For the text-containing cell, return its midpoint in (x, y) coordinate format. 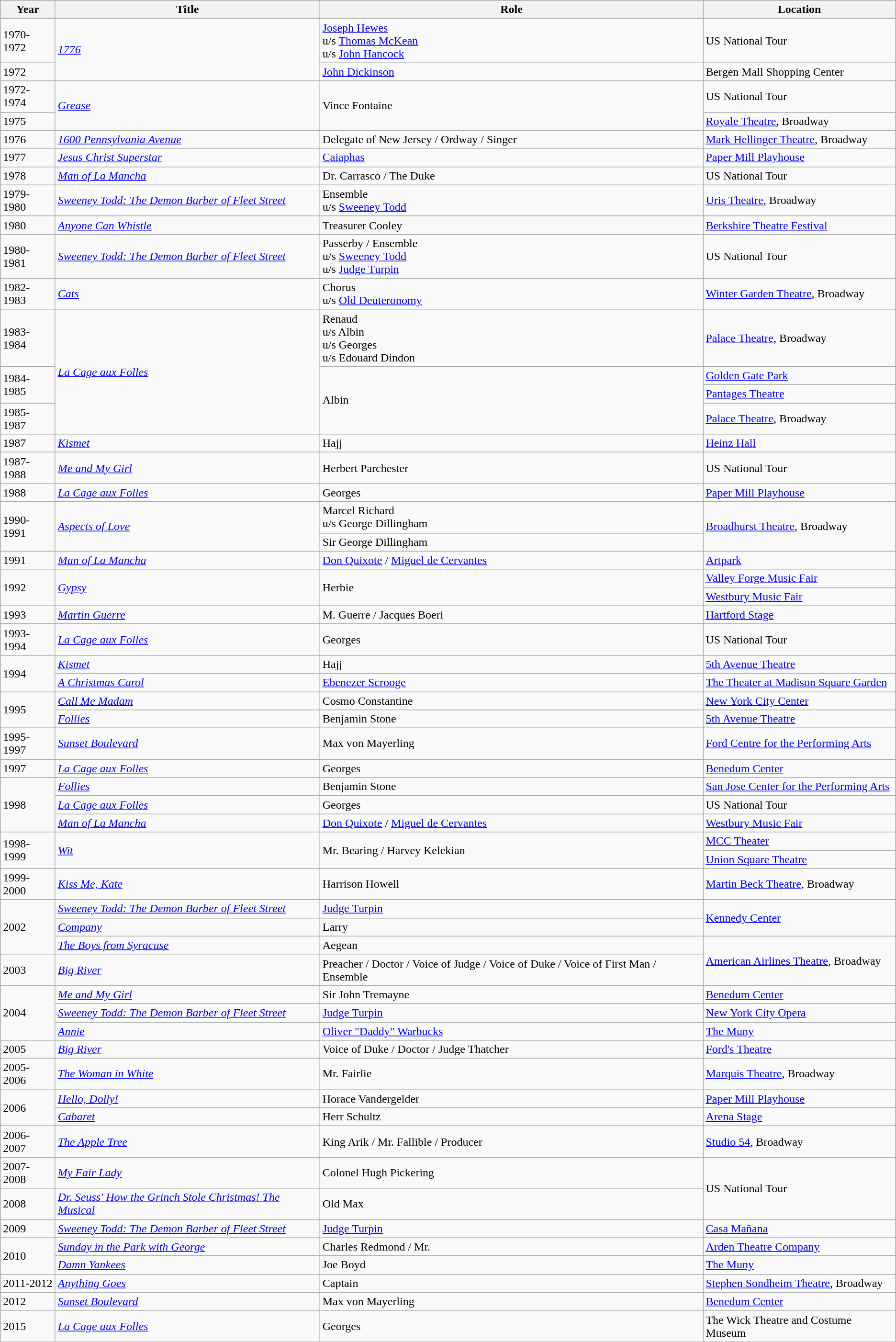
Renaudu/s Albinu/s Georgesu/s Edouard Dindon (511, 338)
1776 (188, 50)
Aegean (511, 945)
2002 (28, 927)
Ford's Theatre (799, 1049)
Annie (188, 1031)
1980-1981 (28, 256)
1980 (28, 225)
Gypsy (188, 587)
Anything Goes (188, 1283)
2006-2007 (28, 1141)
1978 (28, 176)
Preacher / Doctor / Voice of Judge / Voice of Duke / Voice of First Man / Ensemble (511, 970)
1979-1980 (28, 200)
Ford Centre for the Performing Arts (799, 744)
Sunday in the Park with George (188, 1247)
Colonel Hugh Pickering (511, 1173)
Role (511, 10)
1976 (28, 139)
Mr. Fairlie (511, 1074)
Stephen Sondheim Theatre, Broadway (799, 1283)
The Woman in White (188, 1074)
2006 (28, 1108)
Company (188, 927)
Albin (511, 400)
Horace Vandergelder (511, 1099)
Kennedy Center (799, 918)
Dr. Carrasco / The Duke (511, 176)
Treasurer Cooley (511, 225)
Larry (511, 927)
Charles Redmond / Mr. (511, 1247)
2010 (28, 1256)
Cats (188, 294)
Chorusu/s Old Deuteronomy (511, 294)
Mark Hellinger Theatre, Broadway (799, 139)
Studio 54, Broadway (799, 1141)
Passerby / Ensembleu/s Sweeney Toddu/s Judge Turpin (511, 256)
Joe Boyd (511, 1265)
Hello, Dolly! (188, 1099)
1997 (28, 768)
New York City Center (799, 700)
The Theater at Madison Square Garden (799, 682)
Joseph Hewesu/s Thomas McKeanu/s John Hancock (511, 41)
Valley Forge Music Fair (799, 578)
Old Max (511, 1204)
Voice of Duke / Doctor / Judge Thatcher (511, 1049)
Ensembleu/s Sweeney Todd (511, 200)
2015 (28, 1326)
Delegate of New Jersey / Ordway / Singer (511, 139)
1992 (28, 587)
1975 (28, 121)
Sir John Tremayne (511, 994)
1983-1984 (28, 338)
Mr. Bearing / Harvey Kelekian (511, 850)
M. Guerre / Jacques Boeri (511, 615)
Oliver "Daddy" Warbucks (511, 1031)
1991 (28, 560)
1993-1994 (28, 640)
The Apple Tree (188, 1141)
2004 (28, 1013)
A Christmas Carol (188, 682)
MCC Theater (799, 841)
Winter Garden Theatre, Broadway (799, 294)
The Wick Theatre and Costume Museum (799, 1326)
2012 (28, 1301)
Royale Theatre, Broadway (799, 121)
Arden Theatre Company (799, 1247)
American Airlines Theatre, Broadway (799, 960)
Damn Yankees (188, 1265)
Marcel Richardu/s George Dillingham (511, 517)
1998-1999 (28, 850)
Heinz Hall (799, 443)
2011-2012 (28, 1283)
1998 (28, 805)
1995-1997 (28, 744)
My Fair Lady (188, 1173)
2005-2006 (28, 1074)
Wit (188, 850)
Berkshire Theatre Festival (799, 225)
1977 (28, 158)
Ebenezer Scrooge (511, 682)
1972 (28, 72)
Location (799, 10)
2003 (28, 970)
Grease (188, 105)
Call Me Madam (188, 700)
Year (28, 10)
San Jose Center for the Performing Arts (799, 787)
Title (188, 10)
Vince Fontaine (511, 105)
King Arik / Mr. Fallible / Producer (511, 1141)
Golden Gate Park (799, 376)
Aspects of Love (188, 527)
Herr Schultz (511, 1117)
1999-2000 (28, 884)
Anyone Can Whistle (188, 225)
The Boys from Syracuse (188, 945)
Caiaphas (511, 158)
2007-2008 (28, 1173)
Martin Beck Theatre, Broadway (799, 884)
Cosmo Constantine (511, 700)
1970-1972 (28, 41)
Broadhurst Theatre, Broadway (799, 527)
Marquis Theatre, Broadway (799, 1074)
Arena Stage (799, 1117)
1984-1985 (28, 385)
Dr. Seuss' How the Grinch Stole Christmas! The Musical (188, 1204)
Martin Guerre (188, 615)
Pantages Theatre (799, 394)
2005 (28, 1049)
1993 (28, 615)
1600 Pennsylvania Avenue (188, 139)
Cabaret (188, 1117)
Captain (511, 1283)
1982-1983 (28, 294)
Jesus Christ Superstar (188, 158)
New York City Opera (799, 1013)
1972-1974 (28, 97)
2008 (28, 1204)
Herbie (511, 587)
John Dickinson (511, 72)
Uris Theatre, Broadway (799, 200)
Kiss Me, Kate (188, 884)
2009 (28, 1229)
Herbert Parchester (511, 468)
1985-1987 (28, 418)
Harrison Howell (511, 884)
1994 (28, 673)
Bergen Mall Shopping Center (799, 72)
1990-1991 (28, 527)
Casa Mañana (799, 1229)
Union Square Theatre (799, 859)
1987 (28, 443)
1988 (28, 493)
Sir George Dillingham (511, 542)
Artpark (799, 560)
1995 (28, 710)
1987-1988 (28, 468)
Hartford Stage (799, 615)
